Provide the [X, Y] coordinate of the cell's center where the given text is located.  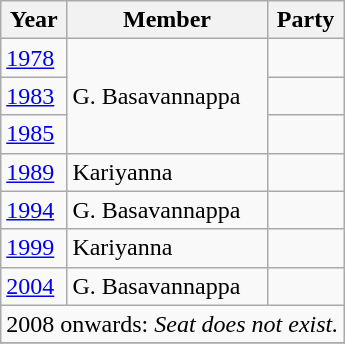
Year [34, 20]
1985 [34, 134]
1994 [34, 210]
Member [167, 20]
1983 [34, 96]
2008 onwards: Seat does not exist. [172, 324]
1989 [34, 172]
1999 [34, 248]
1978 [34, 58]
2004 [34, 286]
Party [306, 20]
